Pinpoint the cell where the given text exists, returning its (X, Y) midpoint coordinate. 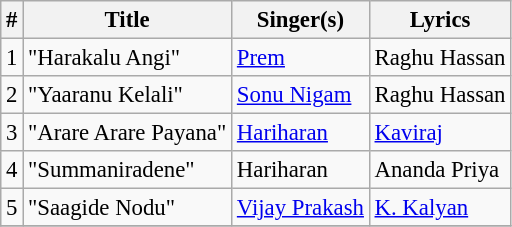
Prem (301, 58)
5 (12, 208)
"Arare Arare Payana" (128, 133)
Title (128, 20)
1 (12, 58)
Ananda Priya (440, 170)
2 (12, 95)
"Summaniradene" (128, 170)
Vijay Prakash (301, 208)
4 (12, 170)
Sonu Nigam (301, 95)
"Yaaranu Kelali" (128, 95)
K. Kalyan (440, 208)
Singer(s) (301, 20)
# (12, 20)
Lyrics (440, 20)
"Saagide Nodu" (128, 208)
"Harakalu Angi" (128, 58)
3 (12, 133)
Kaviraj (440, 133)
